Find where the given text appears and provide that cell's center as [x, y] coordinate. 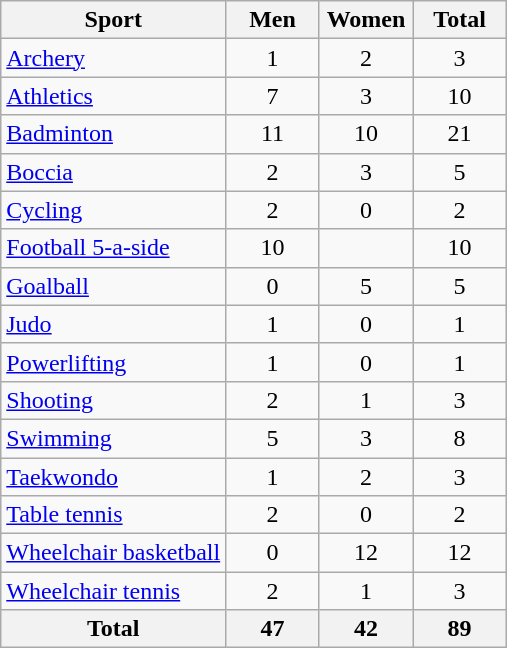
Athletics [114, 96]
Sport [114, 20]
47 [273, 629]
8 [460, 438]
Table tennis [114, 515]
Shooting [114, 400]
11 [273, 134]
Goalball [114, 286]
Wheelchair basketball [114, 553]
Powerlifting [114, 362]
Swimming [114, 438]
Football 5-a-side [114, 248]
Men [273, 20]
Taekwondo [114, 477]
Wheelchair tennis [114, 591]
Cycling [114, 210]
Boccia [114, 172]
Archery [114, 58]
7 [273, 96]
Women [366, 20]
42 [366, 629]
Badminton [114, 134]
Judo [114, 324]
21 [460, 134]
89 [460, 629]
